Identify which cell holds the provided text, then report its [X, Y] central coordinate. 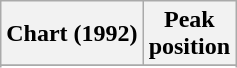
Chart (1992) [72, 34]
Peakposition [189, 34]
